Identify which cell holds the provided text, then report its (x, y) central coordinate. 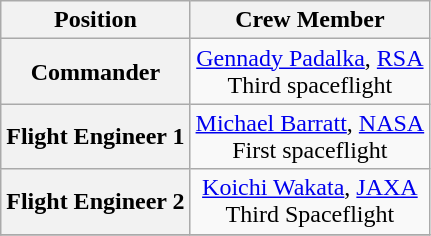
Michael Barratt, NASAFirst spaceflight (310, 136)
Crew Member (310, 20)
Gennady Padalka, RSAThird spaceflight (310, 72)
Flight Engineer 1 (96, 136)
Position (96, 20)
Commander (96, 72)
Flight Engineer 2 (96, 202)
Koichi Wakata, JAXAThird Spaceflight (310, 202)
